Detect which cell encompasses the target text, then output its (X, Y) center coordinate. 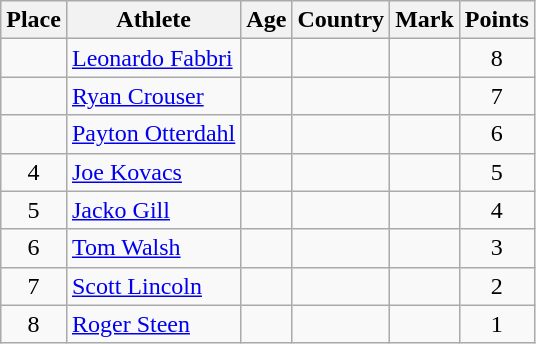
Scott Lincoln (153, 286)
Joe Kovacs (153, 172)
Place (34, 20)
Athlete (153, 20)
Points (496, 20)
Roger Steen (153, 324)
Ryan Crouser (153, 96)
2 (496, 286)
Tom Walsh (153, 248)
3 (496, 248)
Country (341, 20)
1 (496, 324)
Payton Otterdahl (153, 134)
Mark (425, 20)
Age (266, 20)
Jacko Gill (153, 210)
Leonardo Fabbri (153, 58)
